Identify which cell holds the provided text, then report its [x, y] central coordinate. 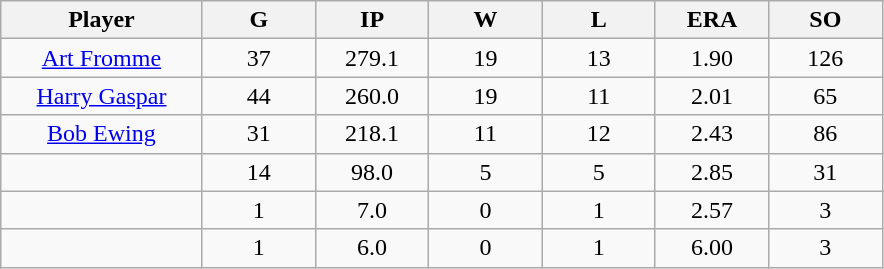
7.0 [372, 210]
260.0 [372, 96]
IP [372, 20]
6.00 [712, 248]
W [486, 20]
37 [258, 58]
Bob Ewing [102, 134]
279.1 [372, 58]
L [598, 20]
2.01 [712, 96]
12 [598, 134]
Art Fromme [102, 58]
1.90 [712, 58]
ERA [712, 20]
44 [258, 96]
218.1 [372, 134]
2.57 [712, 210]
14 [258, 172]
98.0 [372, 172]
2.85 [712, 172]
6.0 [372, 248]
Harry Gaspar [102, 96]
86 [826, 134]
65 [826, 96]
G [258, 20]
2.43 [712, 134]
Player [102, 20]
SO [826, 20]
13 [598, 58]
126 [826, 58]
